Return (x, y) of the center of cell containing provided text 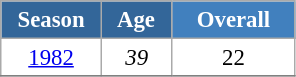
22 (234, 58)
Age (136, 20)
39 (136, 58)
Overall (234, 20)
Season (52, 20)
1982 (52, 58)
